Locate the cell with the specified text and output its (x, y) center coordinate. 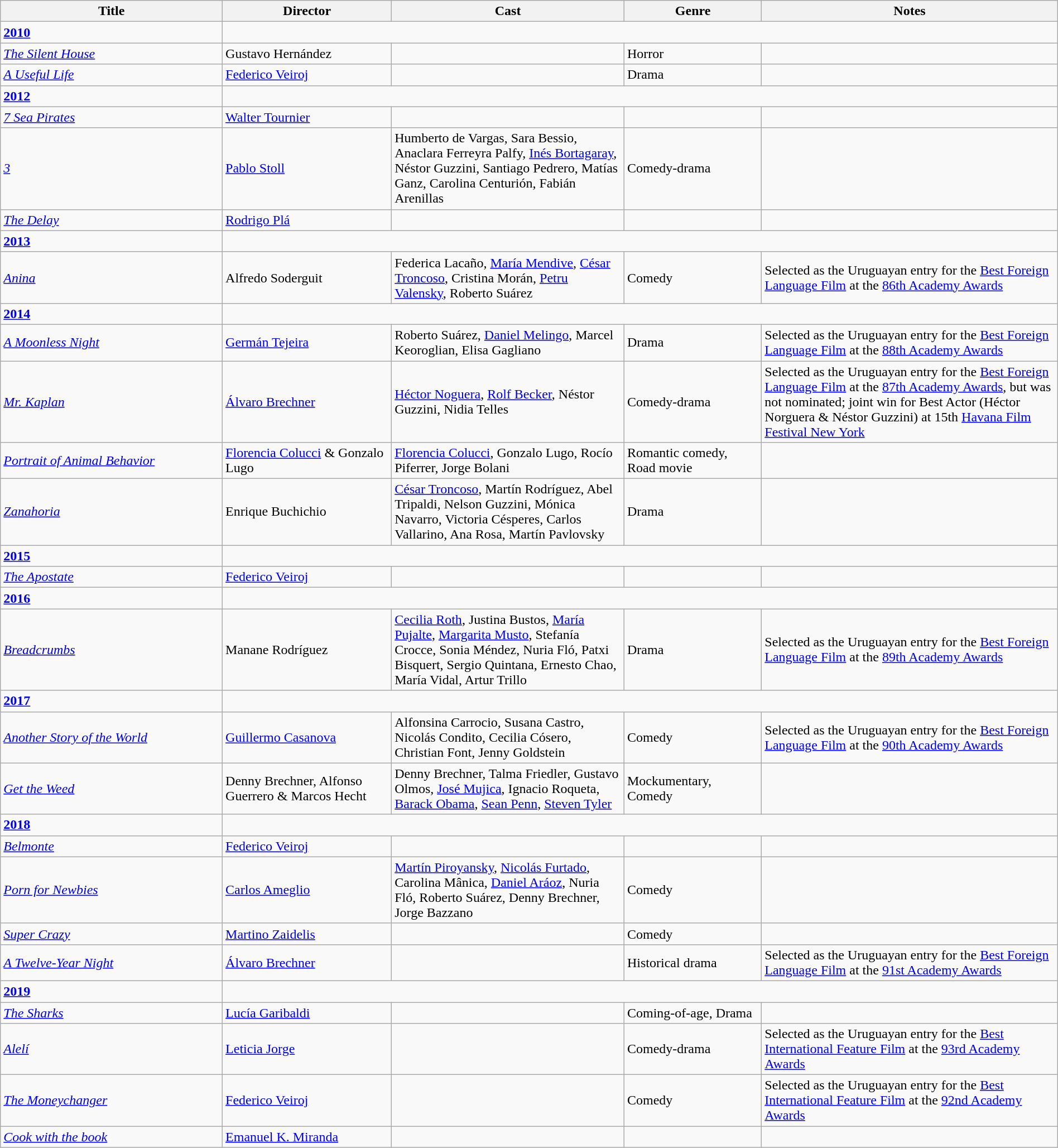
Florencia Colucci & Gonzalo Lugo (307, 461)
Germán Tejeira (307, 343)
Denny Brechner, Alfonso Guerrero & Marcos Hecht (307, 789)
2013 (112, 241)
Belmonte (112, 846)
Cook with the book (112, 1137)
Genre (692, 11)
Another Story of the World (112, 737)
Zanahoria (112, 512)
Alfonsina Carrocio, Susana Castro, Nicolás Condito, Cecilia Cósero, Christian Font, Jenny Goldstein (508, 737)
Cast (508, 11)
Notes (910, 11)
Denny Brechner, Talma Friedler, Gustavo Olmos, José Mujica, Ignacio Roqueta, Barack Obama, Sean Penn, Steven Tyler (508, 789)
Pablo Stoll (307, 169)
César Troncoso, Martín Rodríguez, Abel Tripaldi, Nelson Guzzini, Mónica Navarro, Victoria Césperes, Carlos Vallarino, Ana Rosa, Martín Pavlovsky (508, 512)
Portrait of Animal Behavior (112, 461)
Manane Rodríguez (307, 650)
Selected as the Uruguayan entry for the Best Foreign Language Film at the 90th Academy Awards (910, 737)
Mockumentary, Comedy (692, 789)
A Twelve-Year Night (112, 962)
Breadcrumbs (112, 650)
Gustavo Hernández (307, 54)
Florencia Colucci, Gonzalo Lugo, Rocío Piferrer, Jorge Bolani (508, 461)
Martino Zaidelis (307, 934)
2017 (112, 701)
Alelí (112, 1049)
Mr. Kaplan (112, 401)
The Apostate (112, 577)
Emanuel K. Miranda (307, 1137)
Super Crazy (112, 934)
Guillermo Casanova (307, 737)
2015 (112, 556)
The Delay (112, 220)
2012 (112, 96)
Title (112, 11)
Selected as the Uruguayan entry for the Best International Feature Film at the 93rd Academy Awards (910, 1049)
2010 (112, 32)
Lucía Garibaldi (307, 1013)
Enrique Buchichio (307, 512)
Porn for Newbies (112, 890)
7 Sea Pirates (112, 117)
Historical drama (692, 962)
Horror (692, 54)
Rodrigo Plá (307, 220)
2014 (112, 314)
Walter Tournier (307, 117)
Leticia Jorge (307, 1049)
The Silent House (112, 54)
Coming-of-age, Drama (692, 1013)
2019 (112, 991)
Martín Piroyansky, Nicolás Furtado, Carolina Mânica, Daniel Aráoz, Nuria Fló, Roberto Suárez, Denny Brechner, Jorge Bazzano (508, 890)
Selected as the Uruguayan entry for the Best International Feature Film at the 92nd Academy Awards (910, 1101)
2018 (112, 825)
Federica Lacaño, María Mendive, César Troncoso, Cristina Morán, Petru Valensky, Roberto Suárez (508, 277)
The Sharks (112, 1013)
Carlos Ameglio (307, 890)
3 (112, 169)
Get the Weed (112, 789)
2016 (112, 598)
Roberto Suárez, Daniel Melingo, Marcel Keoroglian, Elisa Gagliano (508, 343)
Selected as the Uruguayan entry for the Best Foreign Language Film at the 91st Academy Awards (910, 962)
Director (307, 11)
Selected as the Uruguayan entry for the Best Foreign Language Film at the 86th Academy Awards (910, 277)
Anina (112, 277)
Romantic comedy, Road movie (692, 461)
The Moneychanger (112, 1101)
A Useful Life (112, 75)
Selected as the Uruguayan entry for the Best Foreign Language Film at the 89th Academy Awards (910, 650)
Héctor Noguera, Rolf Becker, Néstor Guzzini, Nidia Telles (508, 401)
A Moonless Night (112, 343)
Selected as the Uruguayan entry for the Best Foreign Language Film at the 88th Academy Awards (910, 343)
Alfredo Soderguit (307, 277)
